Scan for the cell matching the given text and deliver its [X, Y] coordinate at center. 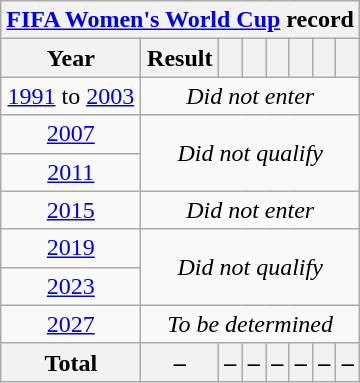
Total [71, 362]
2007 [71, 134]
1991 to 2003 [71, 96]
2011 [71, 172]
Result [180, 58]
2023 [71, 286]
2015 [71, 210]
To be determined [250, 324]
FIFA Women's World Cup record [180, 20]
2019 [71, 248]
2027 [71, 324]
Year [71, 58]
